Scan for the cell matching the given text and deliver its (x, y) coordinate at center. 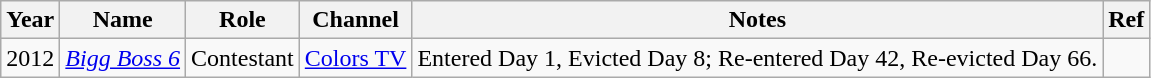
Year (30, 20)
Name (123, 20)
Entered Day 1, Evicted Day 8; Re-entered Day 42, Re-evicted Day 66. (758, 58)
Channel (356, 20)
Notes (758, 20)
Ref (1126, 20)
Role (243, 20)
Contestant (243, 58)
2012 (30, 58)
Bigg Boss 6 (123, 58)
Colors TV (356, 58)
